Identify which cell holds the provided text, then report its (x, y) central coordinate. 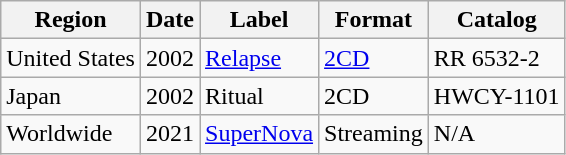
Region (71, 20)
United States (71, 58)
Ritual (260, 96)
Label (260, 20)
RR 6532-2 (496, 58)
HWCY-1101 (496, 96)
SuperNova (260, 134)
Worldwide (71, 134)
Relapse (260, 58)
Streaming (374, 134)
Format (374, 20)
Date (170, 20)
2021 (170, 134)
Catalog (496, 20)
Japan (71, 96)
N/A (496, 134)
